Extract the (x, y) coordinate from the center of the cell holding the provided text.  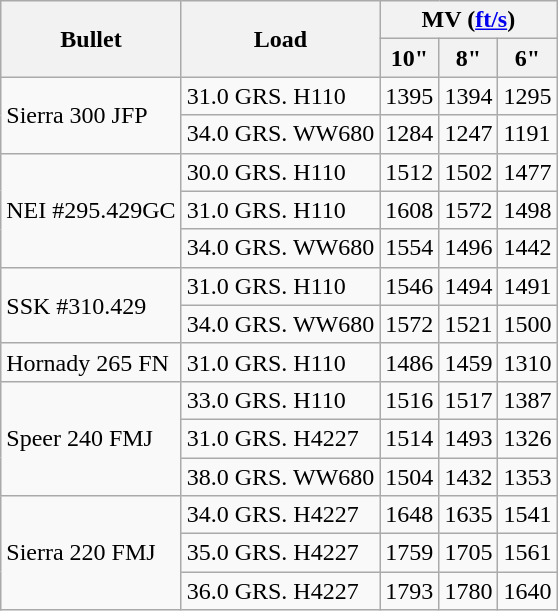
1541 (528, 515)
36.0 GRS. H4227 (280, 591)
Bullet (91, 39)
1395 (410, 96)
1705 (468, 553)
1394 (468, 96)
35.0 GRS. H4227 (280, 553)
1326 (528, 438)
1498 (528, 210)
1247 (468, 134)
8" (468, 58)
1635 (468, 515)
Hornady 265 FN (91, 362)
1387 (528, 400)
Load (280, 39)
38.0 GRS. WW680 (280, 477)
SSK #310.429 (91, 305)
1561 (528, 553)
1517 (468, 400)
1493 (468, 438)
Sierra 300 JFP (91, 115)
30.0 GRS. H110 (280, 172)
1496 (468, 248)
Speer 240 FMJ (91, 438)
MV (ft/s) (468, 20)
1295 (528, 96)
NEI #295.429GC (91, 210)
1502 (468, 172)
31.0 GRS. H4227 (280, 438)
1640 (528, 591)
1494 (468, 286)
1477 (528, 172)
34.0 GRS. H4227 (280, 515)
1486 (410, 362)
1793 (410, 591)
1514 (410, 438)
1504 (410, 477)
1512 (410, 172)
1780 (468, 591)
1491 (528, 286)
1191 (528, 134)
1648 (410, 515)
33.0 GRS. H110 (280, 400)
1521 (468, 324)
1284 (410, 134)
10" (410, 58)
1459 (468, 362)
1516 (410, 400)
1759 (410, 553)
1546 (410, 286)
6" (528, 58)
Sierra 220 FMJ (91, 553)
1608 (410, 210)
1500 (528, 324)
1310 (528, 362)
1353 (528, 477)
1432 (468, 477)
1554 (410, 248)
1442 (528, 248)
